Identify which cell holds the provided text, then report its [x, y] central coordinate. 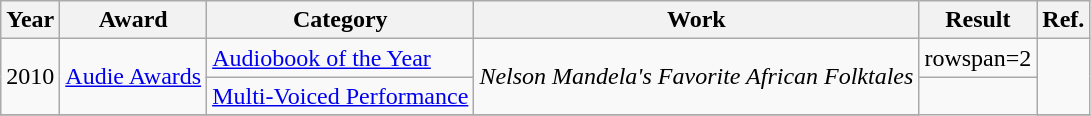
Multi-Voiced Performance [340, 96]
Nelson Mandela's Favorite African Folktales [696, 77]
2010 [30, 77]
Category [340, 20]
Award [134, 20]
Audiobook of the Year [340, 58]
Audie Awards [134, 77]
rowspan=2 [978, 58]
Work [696, 20]
Result [978, 20]
Ref. [1064, 20]
Year [30, 20]
